Extract the (x, y) coordinate from the center of the cell holding the provided text.  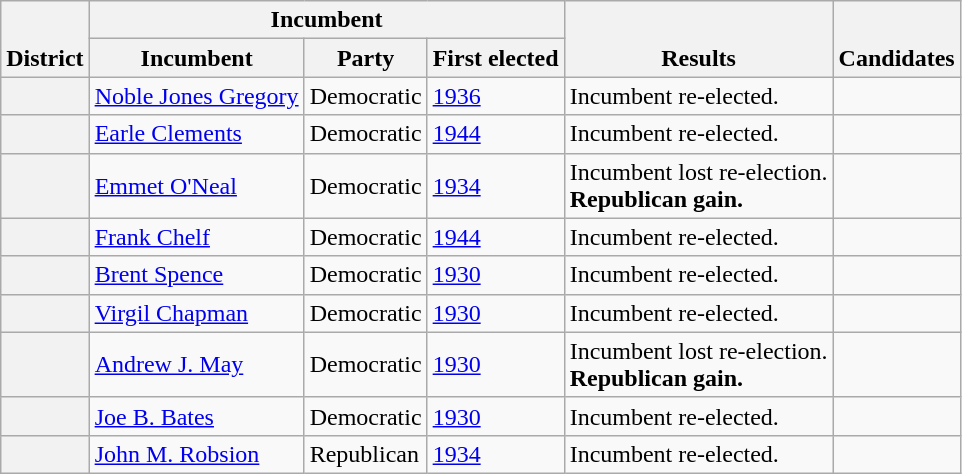
1936 (496, 96)
John M. Robsion (196, 454)
Joe B. Bates (196, 416)
Earle Clements (196, 134)
Party (366, 58)
District (45, 39)
Frank Chelf (196, 237)
Noble Jones Gregory (196, 96)
Emmet O'Neal (196, 186)
Virgil Chapman (196, 313)
Republican (366, 454)
Andrew J. May (196, 364)
Results (698, 39)
Brent Spence (196, 275)
Candidates (896, 39)
First elected (496, 58)
